Pinpoint the cell where the given text exists, returning its [X, Y] midpoint coordinate. 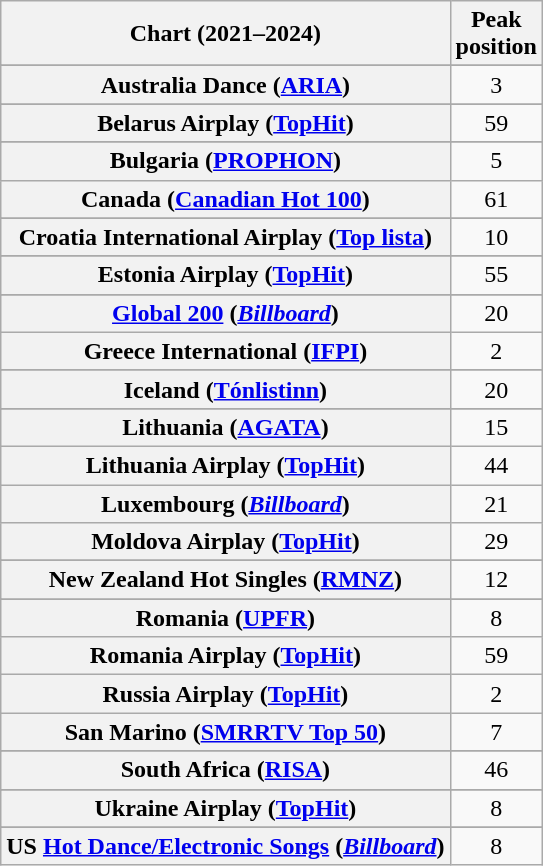
Croatia International Airplay (Top lista) [226, 237]
Romania (UPFR) [226, 618]
Estonia Airplay (TopHit) [226, 275]
7 [496, 732]
Belarus Airplay (TopHit) [226, 123]
5 [496, 161]
New Zealand Hot Singles (RMNZ) [226, 580]
San Marino (SMRRTV Top 50) [226, 732]
61 [496, 199]
10 [496, 237]
US Hot Dance/Electronic Songs (Billboard) [226, 846]
Chart (2021–2024) [226, 34]
3 [496, 85]
21 [496, 503]
Lithuania Airplay (TopHit) [226, 465]
Bulgaria (PROPHON) [226, 161]
15 [496, 427]
29 [496, 542]
55 [496, 275]
44 [496, 465]
12 [496, 580]
Peakposition [496, 34]
Russia Airplay (TopHit) [226, 694]
Global 200 (Billboard) [226, 313]
Greece International (IFPI) [226, 351]
46 [496, 770]
Lithuania (AGATA) [226, 427]
Luxembourg (Billboard) [226, 503]
South Africa (RISA) [226, 770]
Ukraine Airplay (TopHit) [226, 808]
Australia Dance (ARIA) [226, 85]
Romania Airplay (TopHit) [226, 656]
Moldova Airplay (TopHit) [226, 542]
Iceland (Tónlistinn) [226, 389]
Canada (Canadian Hot 100) [226, 199]
